Find where the given text appears and provide that cell's center as (X, Y) coordinate. 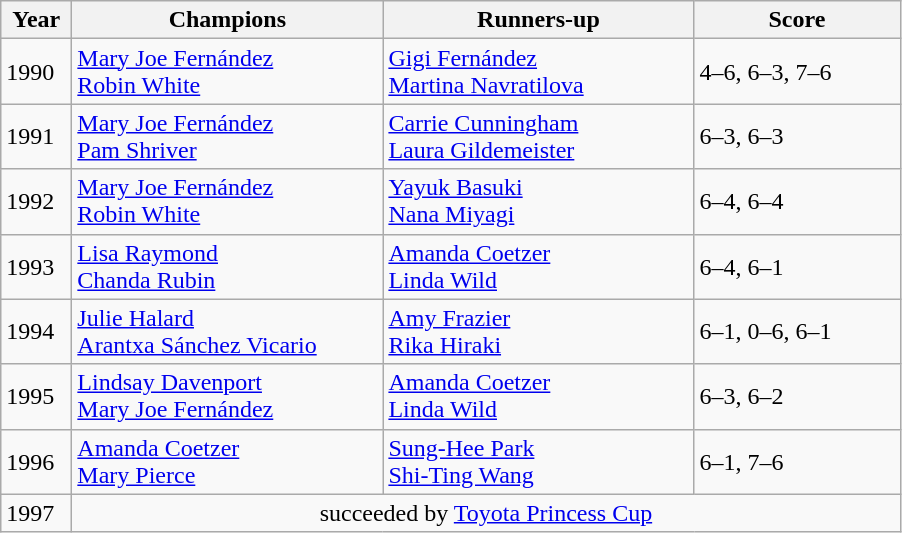
6–1, 0–6, 6–1 (797, 332)
Yayuk Basuki Nana Miyagi (538, 202)
Year (36, 20)
1996 (36, 462)
6–4, 6–1 (797, 266)
6–1, 7–6 (797, 462)
6–3, 6–2 (797, 396)
Gigi Fernández Martina Navratilova (538, 72)
Julie Halard Arantxa Sánchez Vicario (228, 332)
Runners-up (538, 20)
Mary Joe Fernández Pam Shriver (228, 136)
1995 (36, 396)
6–3, 6–3 (797, 136)
Amy Frazier Rika Hiraki (538, 332)
4–6, 6–3, 7–6 (797, 72)
Sung-Hee Park Shi-Ting Wang (538, 462)
Lindsay Davenport Mary Joe Fernández (228, 396)
Champions (228, 20)
Carrie Cunningham Laura Gildemeister (538, 136)
1991 (36, 136)
6–4, 6–4 (797, 202)
1992 (36, 202)
1990 (36, 72)
Score (797, 20)
succeeded by Toyota Princess Cup (486, 513)
Lisa Raymond Chanda Rubin (228, 266)
1997 (36, 513)
1993 (36, 266)
1994 (36, 332)
Amanda Coetzer Mary Pierce (228, 462)
